Return the (x, y) coordinate for the center point of the cell that contains the specified text.  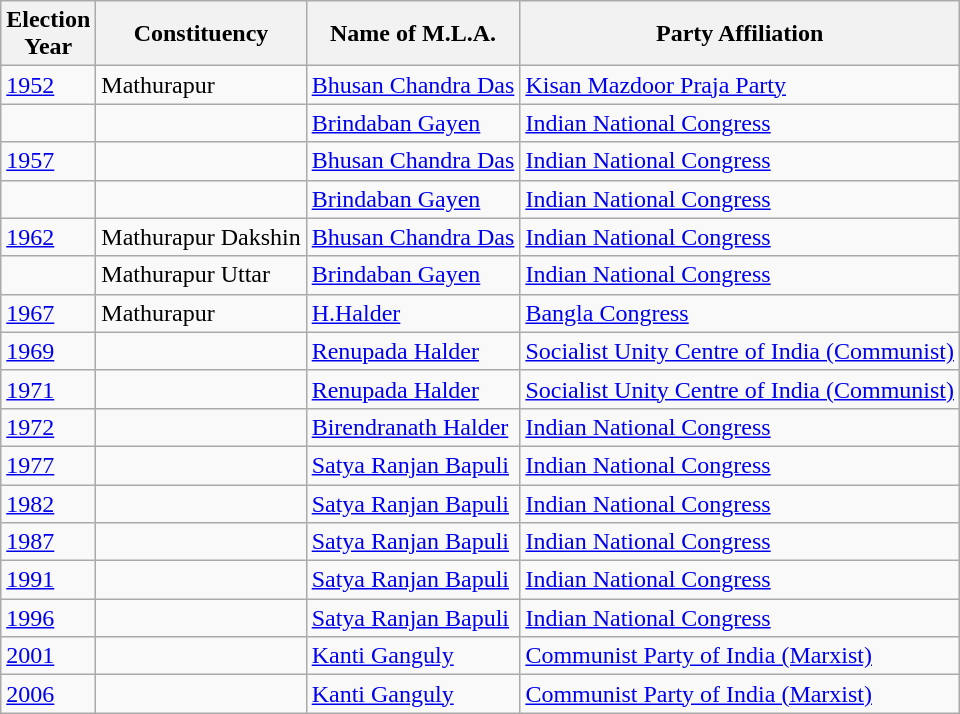
Name of M.L.A. (413, 34)
1996 (48, 618)
1969 (48, 351)
1977 (48, 465)
Mathurapur Uttar (201, 275)
Birendranath Halder (413, 427)
2001 (48, 656)
Constituency (201, 34)
1962 (48, 237)
Bangla Congress (740, 313)
Mathurapur Dakshin (201, 237)
Kisan Mazdoor Praja Party (740, 85)
1982 (48, 503)
1991 (48, 580)
1971 (48, 389)
2006 (48, 694)
1987 (48, 542)
Party Affiliation (740, 34)
1957 (48, 161)
1952 (48, 85)
1972 (48, 427)
Election Year (48, 34)
H.Halder (413, 313)
1967 (48, 313)
